Extract the (X, Y) coordinate from the center of the cell holding the provided text.  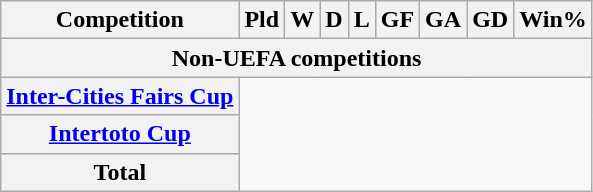
L (362, 20)
Non-UEFA competitions (297, 58)
Pld (262, 20)
Total (120, 172)
Win% (554, 20)
Competition (120, 20)
GA (444, 20)
D (334, 20)
W (302, 20)
GD (490, 20)
Inter-Cities Fairs Cup (120, 96)
Intertoto Cup (120, 134)
GF (397, 20)
